Determine the (x, y) coordinate at the center of the cell enclosing the given text.  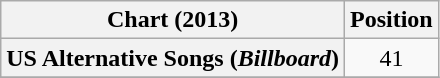
Chart (2013) (173, 20)
Position (392, 20)
US Alternative Songs (Billboard) (173, 58)
41 (392, 58)
